Identify which cell holds the provided text, then report its [x, y] central coordinate. 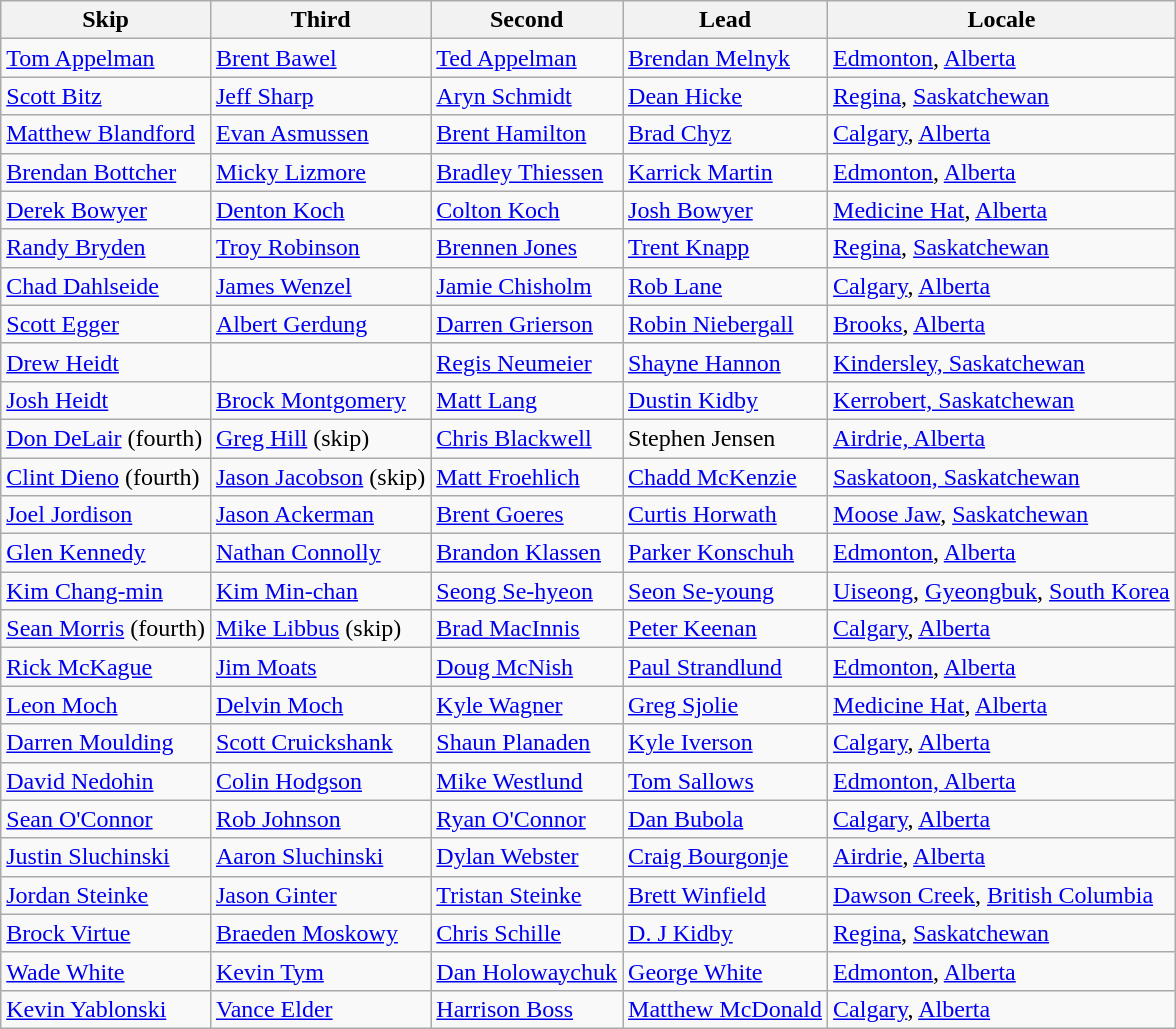
Kyle Iverson [726, 743]
Peter Keenan [726, 629]
Glen Kennedy [106, 553]
Bradley Thiessen [527, 172]
Aryn Schmidt [527, 96]
Derek Bowyer [106, 210]
Tom Appelman [106, 58]
Don DeLair (fourth) [106, 438]
Craig Bourgonje [726, 857]
Tom Sallows [726, 781]
Jason Ginter [320, 895]
Sean Morris (fourth) [106, 629]
Paul Strandlund [726, 667]
Dawson Creek, British Columbia [1002, 895]
Clint Dieno (fourth) [106, 477]
Dan Holowaychuk [527, 971]
Ted Appelman [527, 58]
Rob Johnson [320, 819]
Colin Hodgson [320, 781]
Brendan Bottcher [106, 172]
Kim Chang-min [106, 591]
Wade White [106, 971]
Vance Elder [320, 1009]
Albert Gerdung [320, 324]
Randy Bryden [106, 248]
Micky Lizmore [320, 172]
Brock Virtue [106, 933]
Mike Westlund [527, 781]
Leon Moch [106, 705]
Scott Egger [106, 324]
D. J Kidby [726, 933]
Denton Koch [320, 210]
Robin Niebergall [726, 324]
Rob Lane [726, 286]
Troy Robinson [320, 248]
Drew Heidt [106, 362]
Ryan O'Connor [527, 819]
Colton Koch [527, 210]
Dylan Webster [527, 857]
Chad Dahlseide [106, 286]
Brendan Melnyk [726, 58]
Jason Jacobson (skip) [320, 477]
Stephen Jensen [726, 438]
Kyle Wagner [527, 705]
Karrick Martin [726, 172]
Saskatoon, Saskatchewan [1002, 477]
Skip [106, 20]
Justin Sluchinski [106, 857]
Kerrobert, Saskatchewan [1002, 400]
Chris Blackwell [527, 438]
Kevin Yablonski [106, 1009]
Aaron Sluchinski [320, 857]
Evan Asmussen [320, 134]
Brent Goeres [527, 515]
Josh Bowyer [726, 210]
Scott Bitz [106, 96]
Brent Bawel [320, 58]
George White [726, 971]
Second [527, 20]
Doug McNish [527, 667]
Nathan Connolly [320, 553]
Brennen Jones [527, 248]
Matthew McDonald [726, 1009]
Kindersley, Saskatchewan [1002, 362]
Brett Winfield [726, 895]
Tristan Steinke [527, 895]
Greg Sjolie [726, 705]
Chadd McKenzie [726, 477]
Jordan Steinke [106, 895]
Curtis Horwath [726, 515]
James Wenzel [320, 286]
Seon Se-young [726, 591]
Sean O'Connor [106, 819]
Lead [726, 20]
Kevin Tym [320, 971]
Brad Chyz [726, 134]
Brent Hamilton [527, 134]
Harrison Boss [527, 1009]
Rick McKague [106, 667]
Shaun Planaden [527, 743]
Brad MacInnis [527, 629]
Brandon Klassen [527, 553]
Parker Konschuh [726, 553]
Josh Heidt [106, 400]
Matt Froehlich [527, 477]
Moose Jaw, Saskatchewan [1002, 515]
Greg Hill (skip) [320, 438]
Kim Min-chan [320, 591]
Brooks, Alberta [1002, 324]
Matthew Blandford [106, 134]
Jim Moats [320, 667]
Seong Se-hyeon [527, 591]
Dean Hicke [726, 96]
Joel Jordison [106, 515]
Mike Libbus (skip) [320, 629]
Jeff Sharp [320, 96]
Third [320, 20]
David Nedohin [106, 781]
Chris Schille [527, 933]
Braeden Moskowy [320, 933]
Scott Cruickshank [320, 743]
Jamie Chisholm [527, 286]
Delvin Moch [320, 705]
Uiseong, Gyeongbuk, South Korea [1002, 591]
Dustin Kidby [726, 400]
Locale [1002, 20]
Darren Moulding [106, 743]
Shayne Hannon [726, 362]
Regis Neumeier [527, 362]
Trent Knapp [726, 248]
Dan Bubola [726, 819]
Darren Grierson [527, 324]
Jason Ackerman [320, 515]
Brock Montgomery [320, 400]
Matt Lang [527, 400]
